Extract the (x, y) coordinate from the center of the cell holding the provided text.  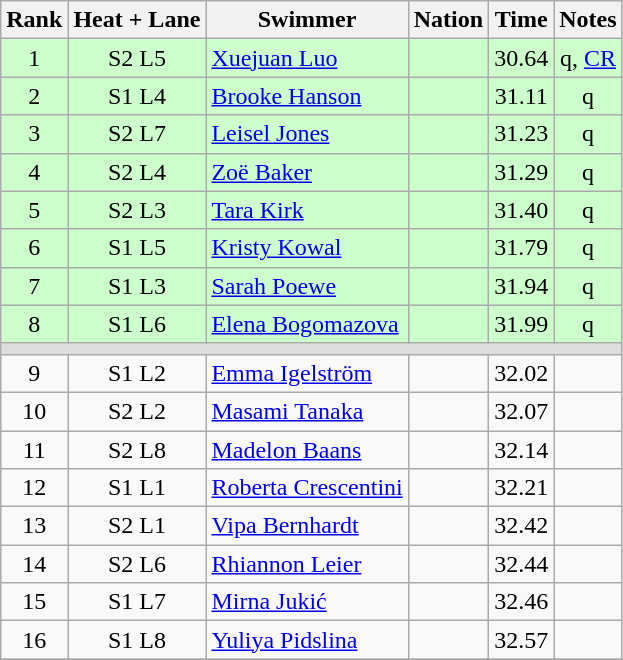
Kristy Kowal (307, 248)
15 (34, 602)
S2 L1 (137, 526)
31.40 (522, 210)
32.21 (522, 488)
32.46 (522, 602)
9 (34, 373)
Notes (588, 20)
S1 L2 (137, 373)
Swimmer (307, 20)
S2 L4 (137, 172)
31.11 (522, 96)
Nation (448, 20)
S2 L2 (137, 411)
5 (34, 210)
Elena Bogomazova (307, 324)
S2 L5 (137, 58)
Yuliya Pidslina (307, 640)
Emma Igelström (307, 373)
14 (34, 564)
S1 L6 (137, 324)
S1 L3 (137, 286)
11 (34, 449)
32.44 (522, 564)
Leisel Jones (307, 134)
32.42 (522, 526)
12 (34, 488)
32.57 (522, 640)
32.07 (522, 411)
Roberta Crescentini (307, 488)
S1 L5 (137, 248)
q, CR (588, 58)
13 (34, 526)
6 (34, 248)
32.02 (522, 373)
31.23 (522, 134)
4 (34, 172)
31.99 (522, 324)
30.64 (522, 58)
Rhiannon Leier (307, 564)
Tara Kirk (307, 210)
1 (34, 58)
S1 L8 (137, 640)
2 (34, 96)
31.29 (522, 172)
7 (34, 286)
Rank (34, 20)
S1 L1 (137, 488)
Xuejuan Luo (307, 58)
10 (34, 411)
31.94 (522, 286)
Vipa Bernhardt (307, 526)
31.79 (522, 248)
S1 L7 (137, 602)
S2 L6 (137, 564)
S1 L4 (137, 96)
Time (522, 20)
S2 L7 (137, 134)
S2 L8 (137, 449)
Madelon Baans (307, 449)
Zoë Baker (307, 172)
32.14 (522, 449)
S2 L3 (137, 210)
Masami Tanaka (307, 411)
16 (34, 640)
Sarah Poewe (307, 286)
Heat + Lane (137, 20)
Brooke Hanson (307, 96)
3 (34, 134)
8 (34, 324)
Mirna Jukić (307, 602)
